Return the (x, y) coordinate for the center point of the cell that contains the specified text.  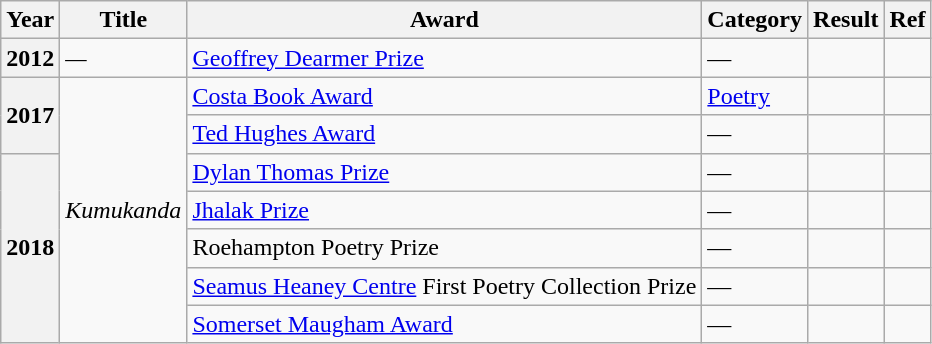
Award (444, 20)
2017 (30, 115)
2012 (30, 58)
Ted Hughes Award (444, 134)
Category (755, 20)
Year (30, 20)
Roehampton Poetry Prize (444, 248)
2018 (30, 248)
Poetry (755, 96)
Kumukanda (124, 210)
Somerset Maugham Award (444, 324)
Seamus Heaney Centre First Poetry Collection Prize (444, 286)
Title (124, 20)
Dylan Thomas Prize (444, 172)
Ref (908, 20)
Geoffrey Dearmer Prize (444, 58)
Jhalak Prize (444, 210)
Costa Book Award (444, 96)
Result (846, 20)
